Determine the [x, y] coordinate at the center of the cell enclosing the given text.  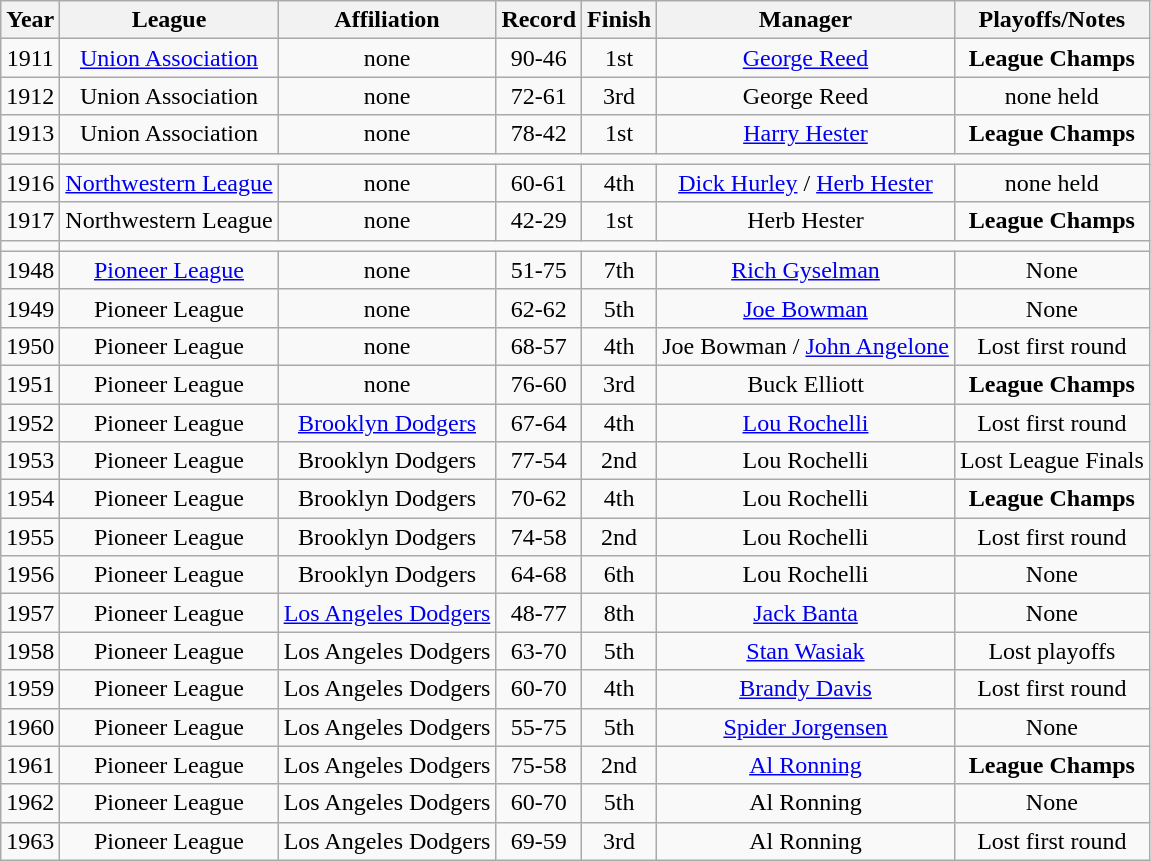
1960 [30, 727]
1953 [30, 461]
72-61 [539, 96]
67-64 [539, 423]
78-42 [539, 134]
Lost playoffs [1052, 651]
Manager [806, 20]
63-70 [539, 651]
1951 [30, 384]
75-58 [539, 765]
1916 [30, 183]
1912 [30, 96]
Herb Hester [806, 221]
7th [620, 270]
6th [620, 575]
1956 [30, 575]
1917 [30, 221]
1949 [30, 308]
1952 [30, 423]
Record [539, 20]
60-61 [539, 183]
Brandy Davis [806, 689]
1911 [30, 58]
Year [30, 20]
1961 [30, 765]
8th [620, 613]
74-58 [539, 537]
1954 [30, 499]
Joe Bowman / John Angelone [806, 346]
69-59 [539, 841]
42-29 [539, 221]
55-75 [539, 727]
Buck Elliott [806, 384]
70-62 [539, 499]
Lost League Finals [1052, 461]
Affiliation [387, 20]
Stan Wasiak [806, 651]
Dick Hurley / Herb Hester [806, 183]
League [169, 20]
62-62 [539, 308]
Playoffs/Notes [1052, 20]
Jack Banta [806, 613]
1962 [30, 803]
76-60 [539, 384]
68-57 [539, 346]
Finish [620, 20]
1955 [30, 537]
64-68 [539, 575]
1948 [30, 270]
Joe Bowman [806, 308]
77-54 [539, 461]
1957 [30, 613]
Rich Gyselman [806, 270]
1958 [30, 651]
1963 [30, 841]
1959 [30, 689]
90-46 [539, 58]
1913 [30, 134]
1950 [30, 346]
Harry Hester [806, 134]
51-75 [539, 270]
48-77 [539, 613]
Spider Jorgensen [806, 727]
